Provide the (x, y) coordinate of the cell's center where the given text is located.  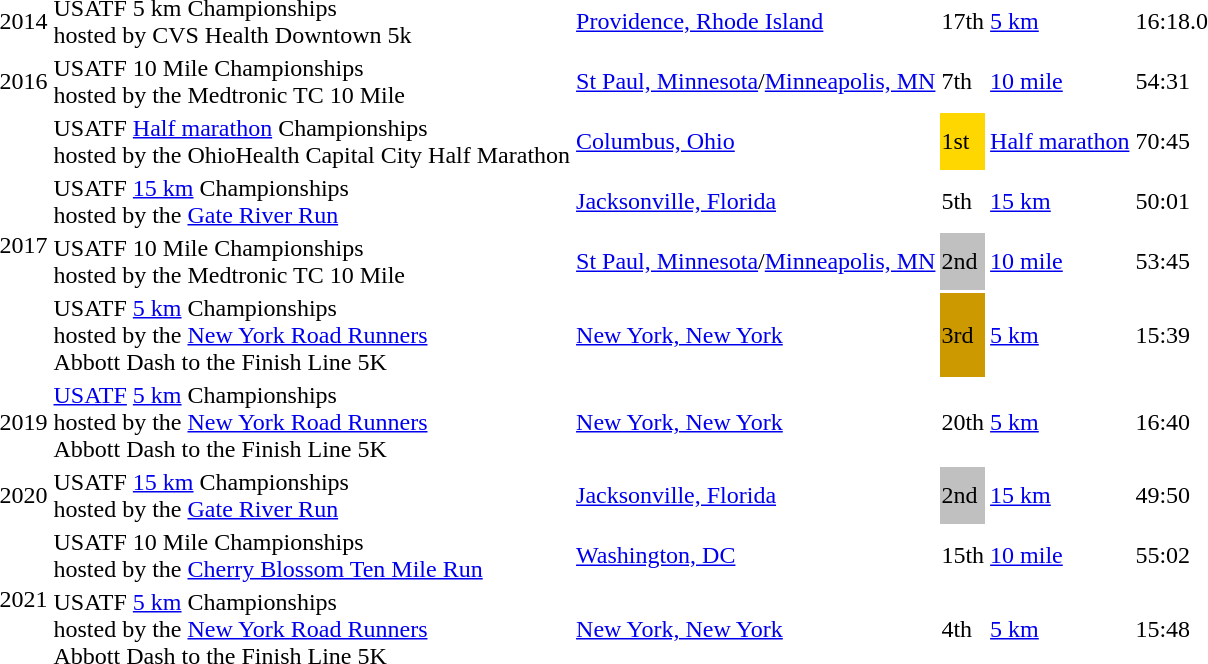
Half marathon (1060, 142)
USATF 10 Mile Championships hosted by the Cherry Blossom Ten Mile Run (312, 556)
15th (963, 556)
USATF Half marathon Championships hosted by the OhioHealth Capital City Half Marathon (312, 142)
Columbus, Ohio (756, 142)
20th (963, 422)
Washington, DC (756, 556)
1st (963, 142)
7th (963, 82)
3rd (963, 335)
5th (963, 202)
